Pinpoint the cell where the given text exists, returning its [X, Y] midpoint coordinate. 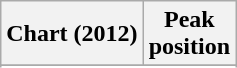
Peakposition [189, 34]
Chart (2012) [72, 34]
